Scan for the cell matching the given text and deliver its (x, y) coordinate at center. 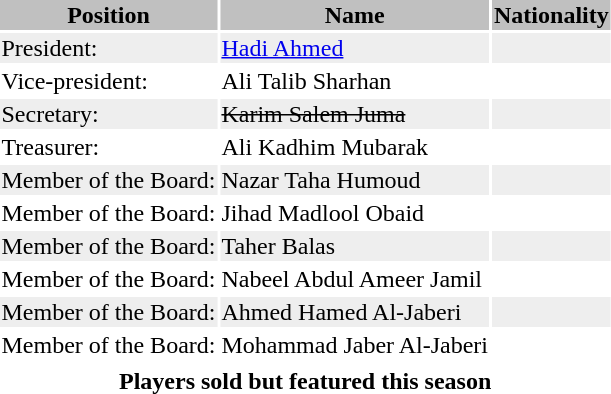
Taher Balas (355, 246)
Secretary: (108, 114)
Vice-president: (108, 81)
Karim Salem Juma (355, 114)
Nazar Taha Humoud (355, 180)
Treasurer: (108, 147)
Nationality (552, 15)
Hadi Ahmed (355, 48)
Name (355, 15)
Jihad Madlool Obaid (355, 213)
Mohammad Jaber Al-Jaberi (355, 345)
Ahmed Hamed Al-Jaberi (355, 312)
Ali Kadhim Mubarak (355, 147)
Position (108, 15)
President: (108, 48)
Ali Talib Sharhan (355, 81)
Nabeel Abdul Ameer Jamil (355, 279)
